Determine the [X, Y] coordinate at the center of the cell enclosing the given text.  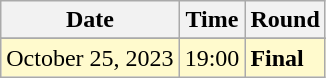
Final [285, 58]
October 25, 2023 [90, 58]
Date [90, 20]
19:00 [212, 58]
Round [285, 20]
Time [212, 20]
